Extract the (X, Y) coordinate from the center of the cell holding the provided text.  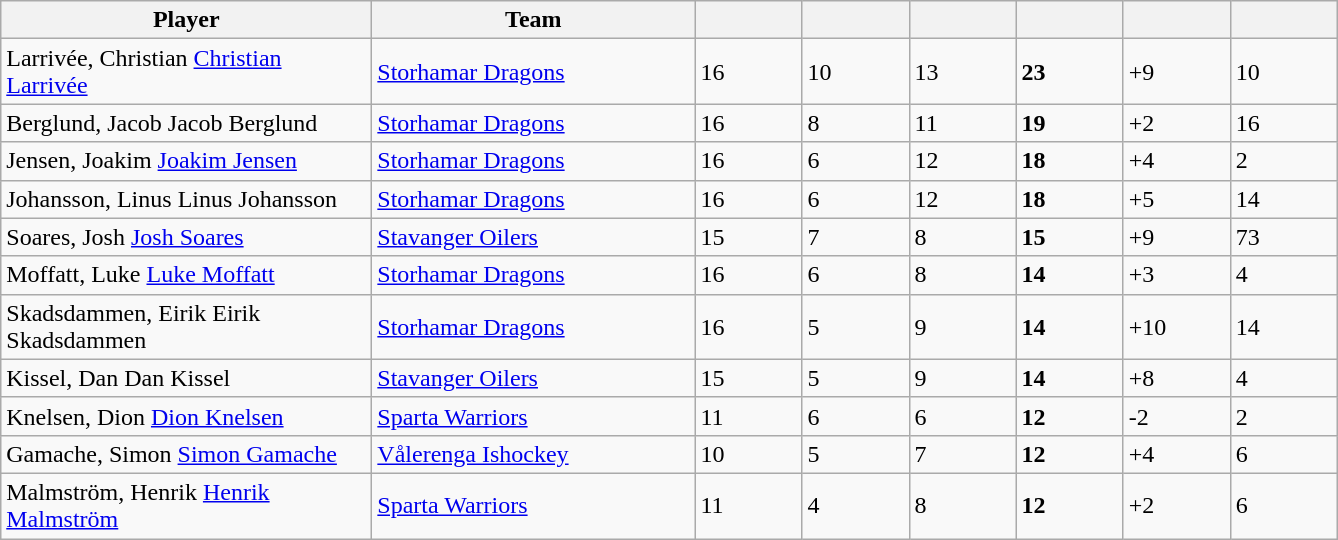
Moffatt, Luke Luke Moffatt (186, 275)
+3 (1176, 275)
+8 (1176, 378)
Player (186, 20)
23 (1070, 72)
Kissel, Dan Dan Kissel (186, 378)
Soares, Josh Josh Soares (186, 237)
13 (962, 72)
Johansson, Linus Linus Johansson (186, 199)
-2 (1176, 416)
Team (534, 20)
Vålerenga Ishockey (534, 454)
Larrivée, Christian Christian Larrivée (186, 72)
Skadsdammen, Eirik Eirik Skadsdammen (186, 326)
Malmström, Henrik Henrik Malmström (186, 506)
73 (1284, 237)
Gamache, Simon Simon Gamache (186, 454)
Jensen, Joakim Joakim Jensen (186, 161)
19 (1070, 123)
Knelsen, Dion Dion Knelsen (186, 416)
+5 (1176, 199)
+10 (1176, 326)
Berglund, Jacob Jacob Berglund (186, 123)
